From the cell containing the given text, extract its center point as (X, Y) coordinate. 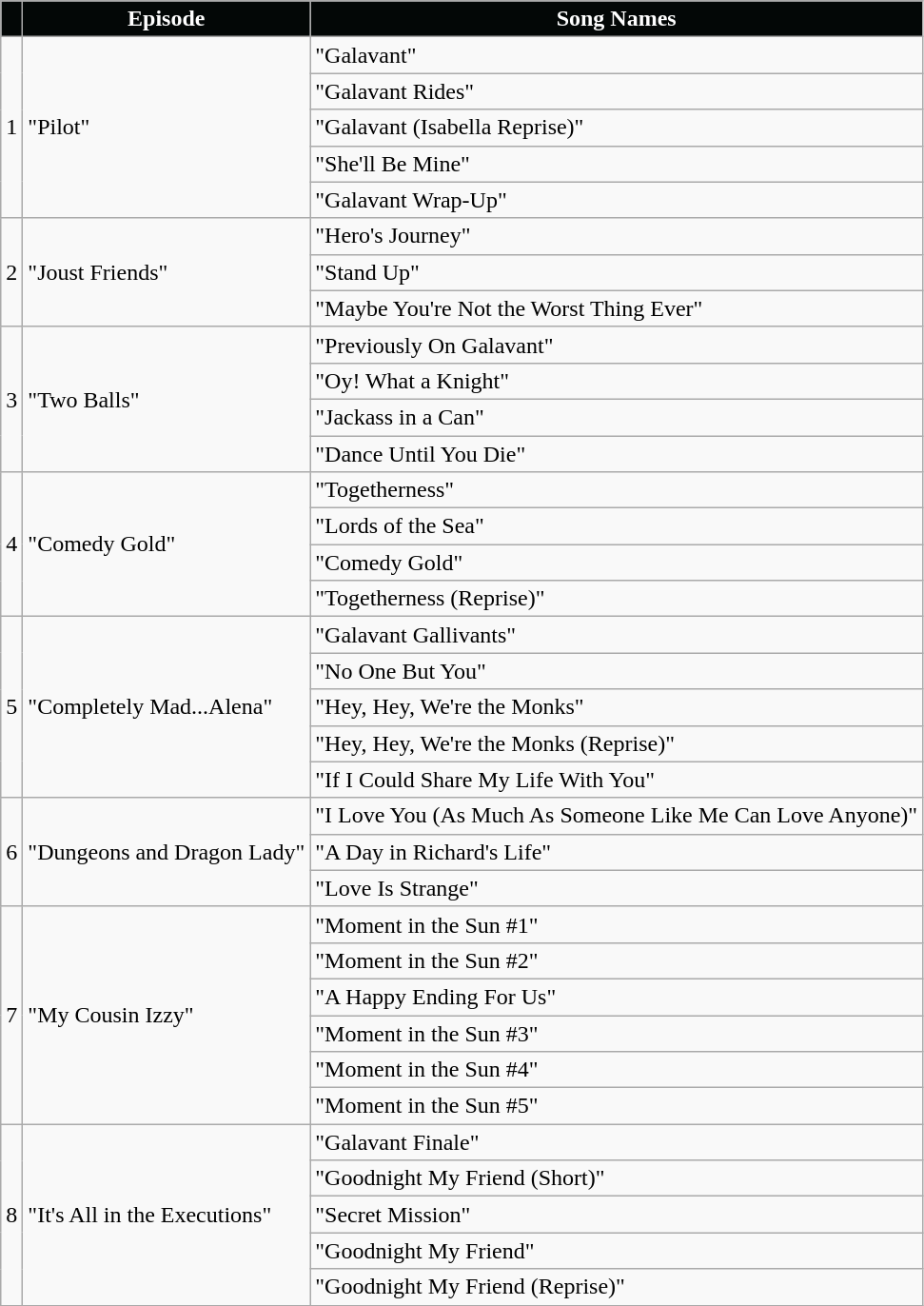
"Secret Mission" (617, 1215)
"Two Balls" (167, 399)
5 (11, 707)
3 (11, 399)
"Completely Mad...Alena" (167, 707)
7 (11, 1015)
"Dungeons and Dragon Lady" (167, 852)
"Galavant (Isabella Reprise)" (617, 128)
"Goodnight My Friend" (617, 1251)
2 (11, 272)
"Goodnight My Friend (Reprise)" (617, 1287)
"I Love You (As Much As Someone Like Me Can Love Anyone)" (617, 816)
Episode (167, 19)
"Moment in the Sun #5" (617, 1106)
"Galavant Finale" (617, 1142)
"Galavant" (617, 55)
8 (11, 1215)
Song Names (617, 19)
6 (11, 852)
"Hey, Hey, We're the Monks" (617, 707)
"Maybe You're Not the Worst Thing Ever" (617, 308)
"Lords of the Sea" (617, 526)
"My Cousin Izzy" (167, 1015)
1 (11, 128)
"Togetherness (Reprise)" (617, 599)
"Togetherness" (617, 490)
"No One But You" (617, 671)
"Galavant Gallivants" (617, 635)
"Oy! What a Knight" (617, 381)
"Moment in the Sun #2" (617, 960)
"Jackass in a Can" (617, 417)
"Dance Until You Die" (617, 454)
"Galavant Wrap-Up" (617, 200)
"Galavant Rides" (617, 91)
"Hero's Journey" (617, 236)
"Joust Friends" (167, 272)
"Moment in the Sun #3" (617, 1033)
4 (11, 544)
"If I Could Share My Life With You" (617, 780)
"Stand Up" (617, 272)
"Hey, Hey, We're the Monks (Reprise)" (617, 743)
"Moment in the Sun #1" (617, 924)
"Goodnight My Friend (Short)" (617, 1178)
"It's All in the Executions" (167, 1215)
"She'll Be Mine" (617, 164)
"Love Is Strange" (617, 888)
"A Happy Ending For Us" (617, 997)
"Previously On Galavant" (617, 345)
"Pilot" (167, 128)
"Moment in the Sun #4" (617, 1070)
"A Day in Richard's Life" (617, 852)
